Find where the given text appears and provide that cell's center as (x, y) coordinate. 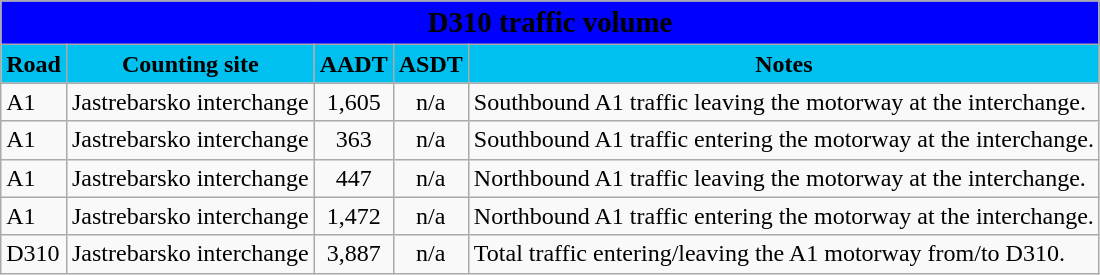
1,472 (354, 216)
ASDT (430, 64)
363 (354, 140)
Southbound A1 traffic entering the motorway at the interchange. (784, 140)
D310 traffic volume (550, 23)
Notes (784, 64)
3,887 (354, 254)
447 (354, 178)
Total traffic entering/leaving the A1 motorway from/to D310. (784, 254)
Southbound A1 traffic leaving the motorway at the interchange. (784, 102)
Northbound A1 traffic leaving the motorway at the interchange. (784, 178)
D310 (34, 254)
1,605 (354, 102)
Counting site (190, 64)
Northbound A1 traffic entering the motorway at the interchange. (784, 216)
AADT (354, 64)
Road (34, 64)
